From the cell containing the given text, extract its center point as [X, Y] coordinate. 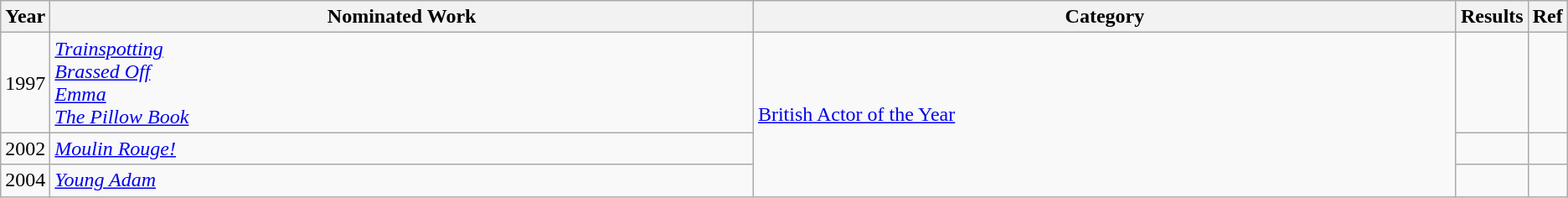
2002 [25, 148]
Results [1492, 17]
Year [25, 17]
Young Adam [402, 180]
Moulin Rouge! [402, 148]
Ref [1548, 17]
Category [1104, 17]
2004 [25, 180]
TrainspottingBrassed OffEmmaThe Pillow Book [402, 82]
1997 [25, 82]
Nominated Work [402, 17]
British Actor of the Year [1104, 114]
